From the cell containing the given text, extract its center point as (X, Y) coordinate. 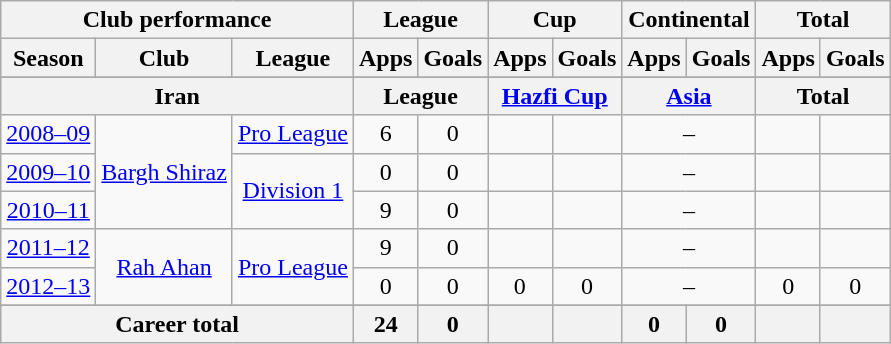
Continental (689, 20)
Hazfi Cup (555, 96)
2008–09 (48, 134)
Cup (555, 20)
Iran (178, 96)
Club (164, 58)
Rah Ahan (164, 267)
Bargh Shiraz (164, 172)
2010–11 (48, 210)
6 (385, 134)
Division 1 (292, 191)
Asia (689, 96)
Club performance (178, 20)
Season (48, 58)
Career total (178, 324)
2012–13 (48, 286)
2009–10 (48, 172)
2011–12 (48, 248)
24 (385, 324)
